Locate the cell with the specified text and output its [X, Y] center coordinate. 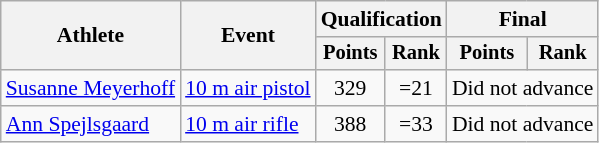
10 m air rifle [248, 124]
Susanne Meyerhoff [90, 88]
Final [523, 19]
Event [248, 36]
Qualification [382, 19]
Athlete [90, 36]
388 [350, 124]
=21 [416, 88]
Ann Spejlsgaard [90, 124]
=33 [416, 124]
329 [350, 88]
10 m air pistol [248, 88]
